Return the [x, y] coordinate for the center point of the cell that contains the specified text.  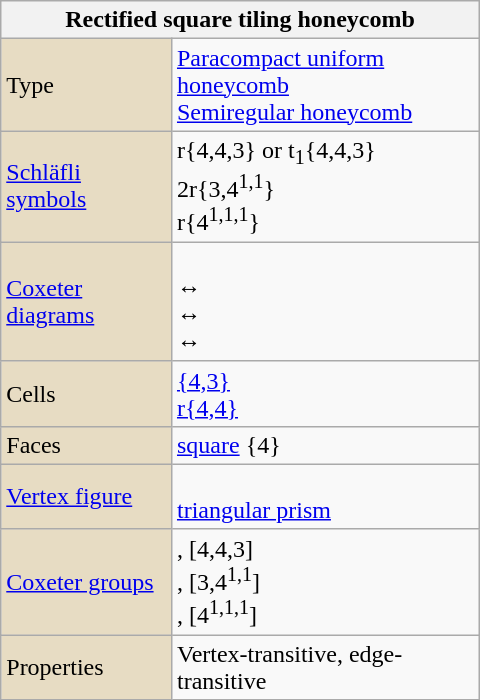
r{4,4,3} or t1{4,4,3}2r{3,41,1}r{41,1,1} [325, 186]
Vertex figure [86, 496]
Properties [86, 666]
Vertex-transitive, edge-transitive [325, 666]
Coxeter groups [86, 582]
Cells [86, 394]
, [4,4,3], [3,41,1], [41,1,1] [325, 582]
{4,3} r{4,4} [325, 394]
Schläfli symbols [86, 186]
Coxeter diagrams [86, 302]
triangular prism [325, 496]
↔ ↔ ↔ [325, 302]
square {4} [325, 445]
Rectified square tiling honeycomb [240, 20]
Type [86, 85]
Faces [86, 445]
Paracompact uniform honeycombSemiregular honeycomb [325, 85]
